Provide the [x, y] coordinate of the cell's center where the given text is located.  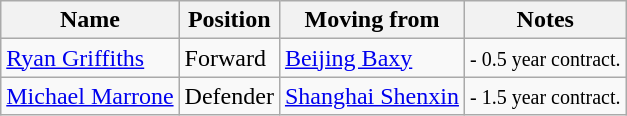
Ryan Griffiths [90, 58]
Notes [544, 20]
- 0.5 year contract. [544, 58]
Position [229, 20]
Defender [229, 96]
Michael Marrone [90, 96]
Shanghai Shenxin [372, 96]
- 1.5 year contract. [544, 96]
Forward [229, 58]
Name [90, 20]
Beijing Baxy [372, 58]
Moving from [372, 20]
